Detect which cell encompasses the target text, then output its (x, y) center coordinate. 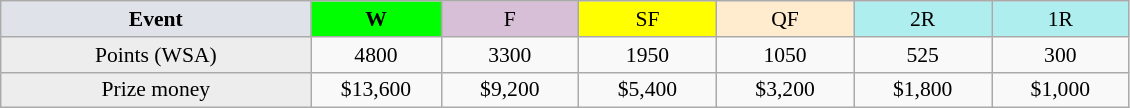
4800 (376, 55)
Prize money (156, 90)
1050 (785, 55)
$5,400 (648, 90)
$1,800 (923, 90)
2R (923, 19)
QF (785, 19)
F (510, 19)
$9,200 (510, 90)
W (376, 19)
1R (1061, 19)
525 (923, 55)
$1,000 (1061, 90)
1950 (648, 55)
SF (648, 19)
Event (156, 19)
$3,200 (785, 90)
3300 (510, 55)
300 (1061, 55)
Points (WSA) (156, 55)
$13,600 (376, 90)
